Search for the cell housing the specified text and yield its (x, y) center coordinate. 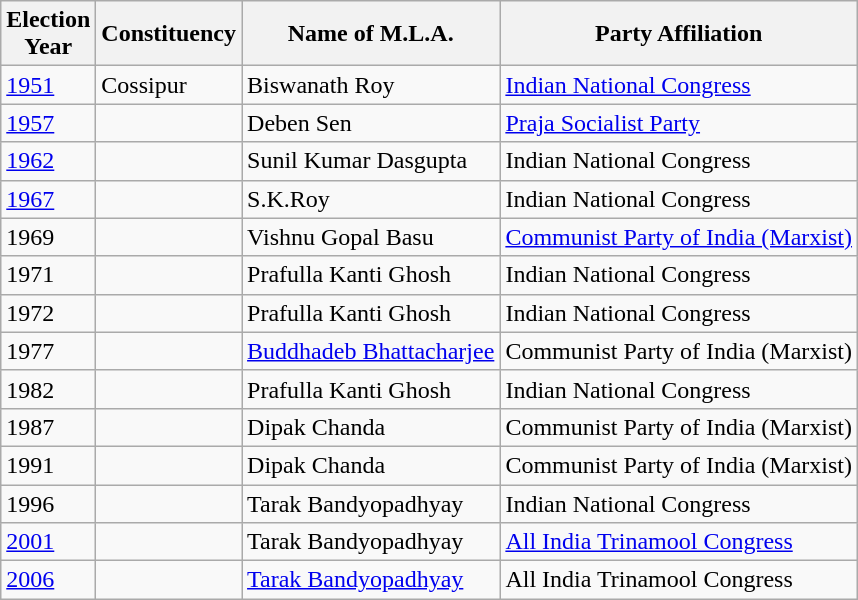
1987 (48, 427)
1962 (48, 161)
Name of M.L.A. (371, 34)
Praja Socialist Party (679, 123)
1957 (48, 123)
1969 (48, 237)
2006 (48, 580)
S.K.Roy (371, 199)
1996 (48, 503)
Party Affiliation (679, 34)
1967 (48, 199)
1972 (48, 313)
1991 (48, 465)
1971 (48, 275)
2001 (48, 542)
Cossipur (169, 85)
Vishnu Gopal Basu (371, 237)
Constituency (169, 34)
Biswanath Roy (371, 85)
1982 (48, 389)
Deben Sen (371, 123)
Election Year (48, 34)
Buddhadeb Bhattacharjee (371, 351)
1977 (48, 351)
1951 (48, 85)
Sunil Kumar Dasgupta (371, 161)
